Detect which cell encompasses the target text, then output its (X, Y) center coordinate. 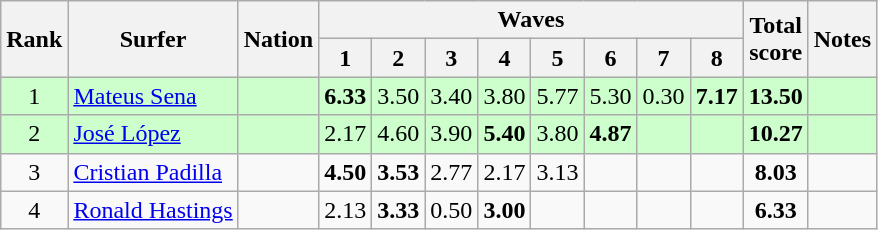
5 (558, 58)
0.50 (452, 210)
Notes (842, 39)
Waves (531, 20)
13.50 (776, 96)
3.00 (504, 210)
7.17 (716, 96)
2.13 (346, 210)
4.60 (398, 134)
5.30 (610, 96)
5.77 (558, 96)
4.50 (346, 172)
3.33 (398, 210)
Totalscore (776, 39)
José López (153, 134)
8.03 (776, 172)
3.53 (398, 172)
Ronald Hastings (153, 210)
3.40 (452, 96)
4.87 (610, 134)
3.13 (558, 172)
Cristian Padilla (153, 172)
Nation (278, 39)
3.90 (452, 134)
5.40 (504, 134)
8 (716, 58)
Rank (34, 39)
3.50 (398, 96)
0.30 (664, 96)
6 (610, 58)
10.27 (776, 134)
7 (664, 58)
Mateus Sena (153, 96)
Surfer (153, 39)
2.77 (452, 172)
